Search for the cell housing the specified text and yield its [x, y] center coordinate. 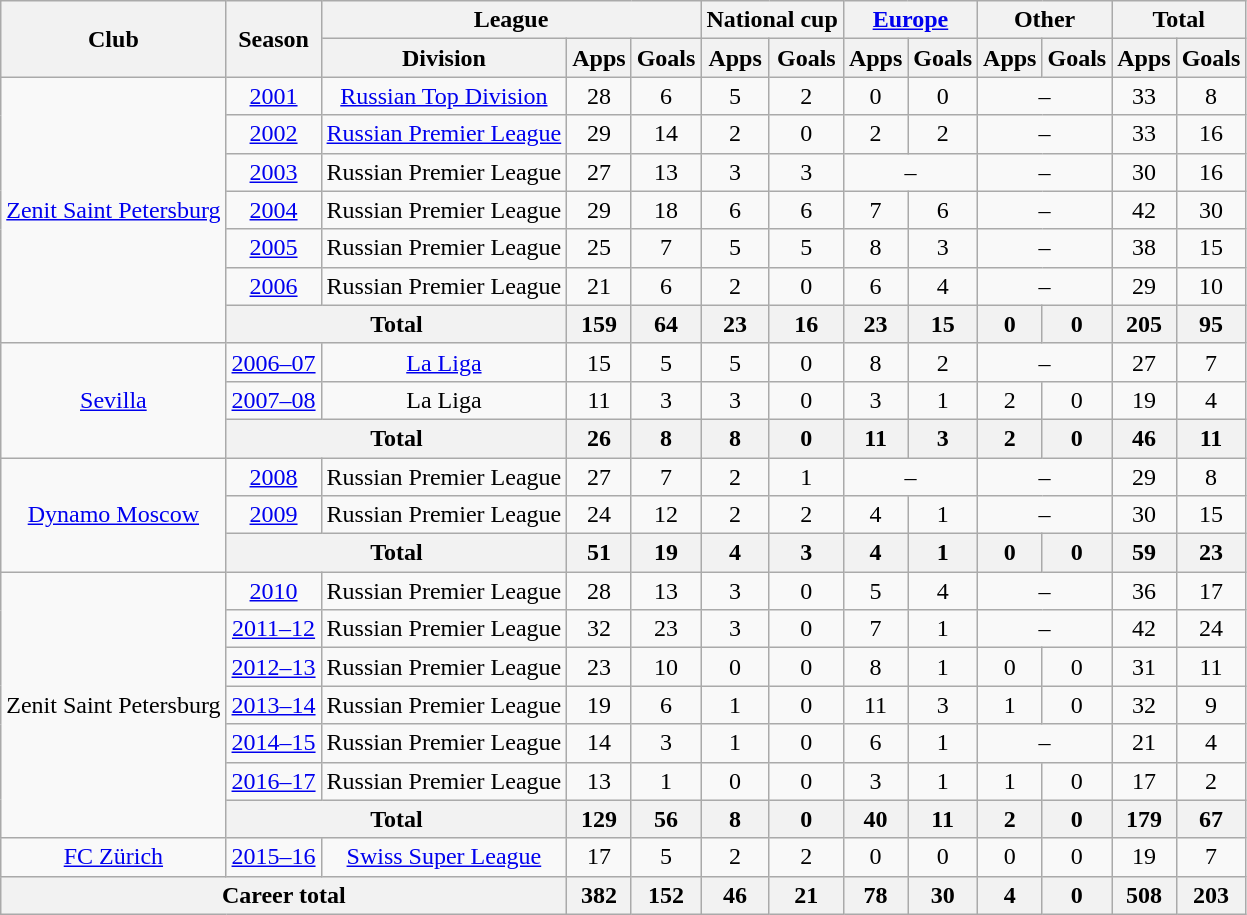
95 [1211, 324]
2007–08 [274, 400]
Division [444, 58]
2006–07 [274, 362]
Season [274, 39]
56 [666, 819]
National cup [772, 20]
2009 [274, 515]
2013–14 [274, 705]
Club [114, 39]
Other [1045, 20]
159 [599, 324]
Career total [284, 895]
Sevilla [114, 400]
2002 [274, 134]
FC Zürich [114, 857]
2016–17 [274, 781]
59 [1144, 553]
205 [1144, 324]
2001 [274, 96]
25 [599, 248]
179 [1144, 819]
2012–13 [274, 667]
2006 [274, 286]
League [511, 20]
2014–15 [274, 743]
Dynamo Moscow [114, 515]
Swiss Super League [444, 857]
2005 [274, 248]
2011–12 [274, 629]
Europe [910, 20]
2010 [274, 591]
51 [599, 553]
36 [1144, 591]
26 [599, 438]
31 [1144, 667]
508 [1144, 895]
2004 [274, 210]
129 [599, 819]
12 [666, 515]
2008 [274, 477]
40 [875, 819]
Russian Top Division [444, 96]
64 [666, 324]
152 [666, 895]
203 [1211, 895]
18 [666, 210]
382 [599, 895]
78 [875, 895]
9 [1211, 705]
67 [1211, 819]
2003 [274, 172]
38 [1144, 248]
2015–16 [274, 857]
